Provide the (x, y) coordinate of the cell's center where the given text is located.  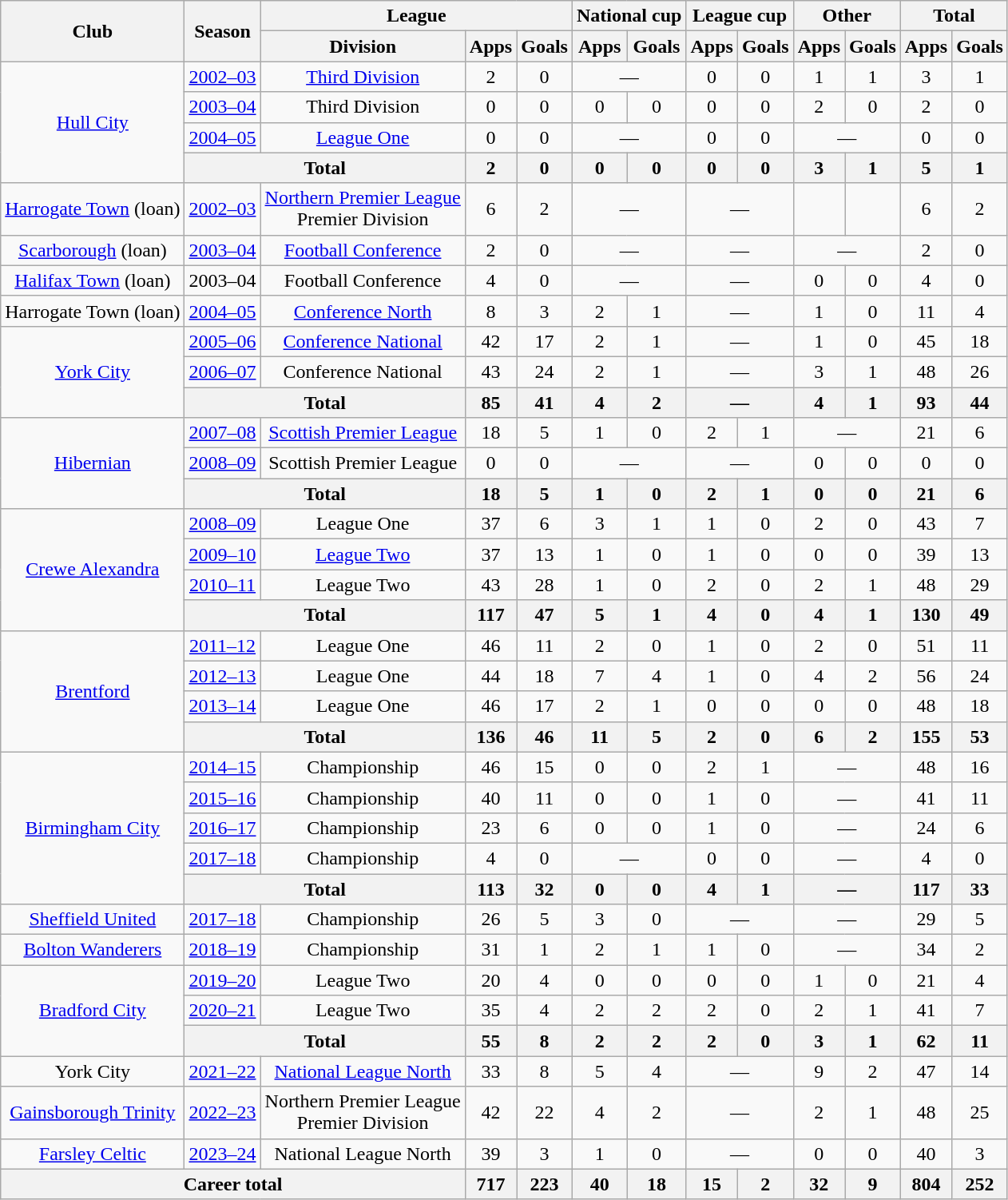
Hull City (93, 122)
Season (222, 31)
252 (980, 1184)
34 (926, 950)
804 (926, 1184)
35 (490, 1011)
League (416, 16)
2015–16 (222, 797)
155 (926, 737)
Bolton Wanderers (93, 950)
2011–12 (222, 646)
2005–06 (222, 341)
85 (490, 402)
2020–21 (222, 1011)
League cup (740, 16)
Crewe Alexandra (93, 570)
113 (490, 889)
53 (980, 737)
223 (545, 1184)
62 (926, 1041)
49 (980, 615)
136 (490, 737)
Hibernian (93, 463)
25 (980, 1112)
Halifax Town (loan) (93, 280)
Conference North (363, 311)
93 (926, 402)
2021–22 (222, 1071)
Sheffield United (93, 920)
Career total (233, 1184)
Other (847, 16)
2023–24 (222, 1154)
14 (980, 1071)
2012–13 (222, 676)
2009–10 (222, 554)
20 (490, 980)
National cup (629, 16)
55 (490, 1041)
56 (926, 676)
Club (93, 31)
717 (490, 1184)
2018–19 (222, 950)
45 (926, 341)
23 (490, 828)
51 (926, 646)
31 (490, 950)
2016–17 (222, 828)
Scarborough (loan) (93, 250)
2007–08 (222, 433)
Bradford City (93, 1011)
2019–20 (222, 980)
2022–23 (222, 1112)
2010–11 (222, 585)
Farsley Celtic (93, 1154)
Division (363, 46)
16 (980, 767)
130 (926, 615)
Birmingham City (93, 828)
2013–14 (222, 706)
Gainsborough Trinity (93, 1112)
28 (545, 585)
22 (545, 1112)
2014–15 (222, 767)
Brentford (93, 691)
2006–07 (222, 372)
